From the cell containing the given text, extract its center point as [X, Y] coordinate. 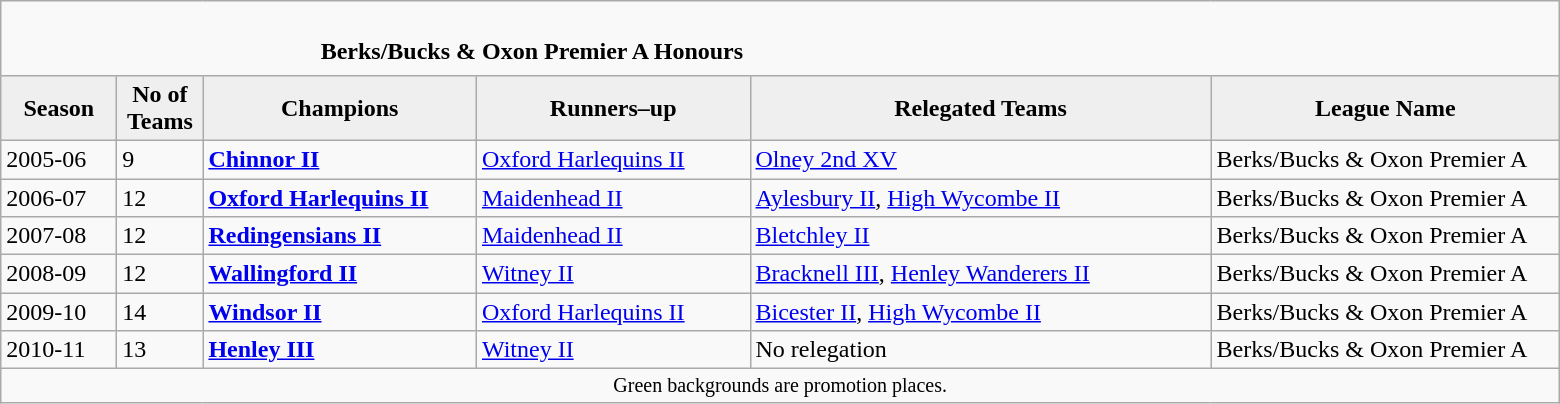
Chinnor II [340, 159]
9 [160, 159]
Green backgrounds are promotion places. [780, 386]
2010-11 [59, 350]
No relegation [980, 350]
13 [160, 350]
2006-07 [59, 197]
14 [160, 312]
Bicester II, High Wycombe II [980, 312]
Wallingford II [340, 274]
Relegated Teams [980, 108]
Champions [340, 108]
League Name [1386, 108]
Bracknell III, Henley Wanderers II [980, 274]
2007-08 [59, 236]
Henley III [340, 350]
2005-06 [59, 159]
2008-09 [59, 274]
Bletchley II [980, 236]
Runners–up [613, 108]
2009-10 [59, 312]
Aylesbury II, High Wycombe II [980, 197]
No of Teams [160, 108]
Olney 2nd XV [980, 159]
Season [59, 108]
Redingensians II [340, 236]
Windsor II [340, 312]
